Return the (x, y) coordinate for the center point of the cell that contains the specified text.  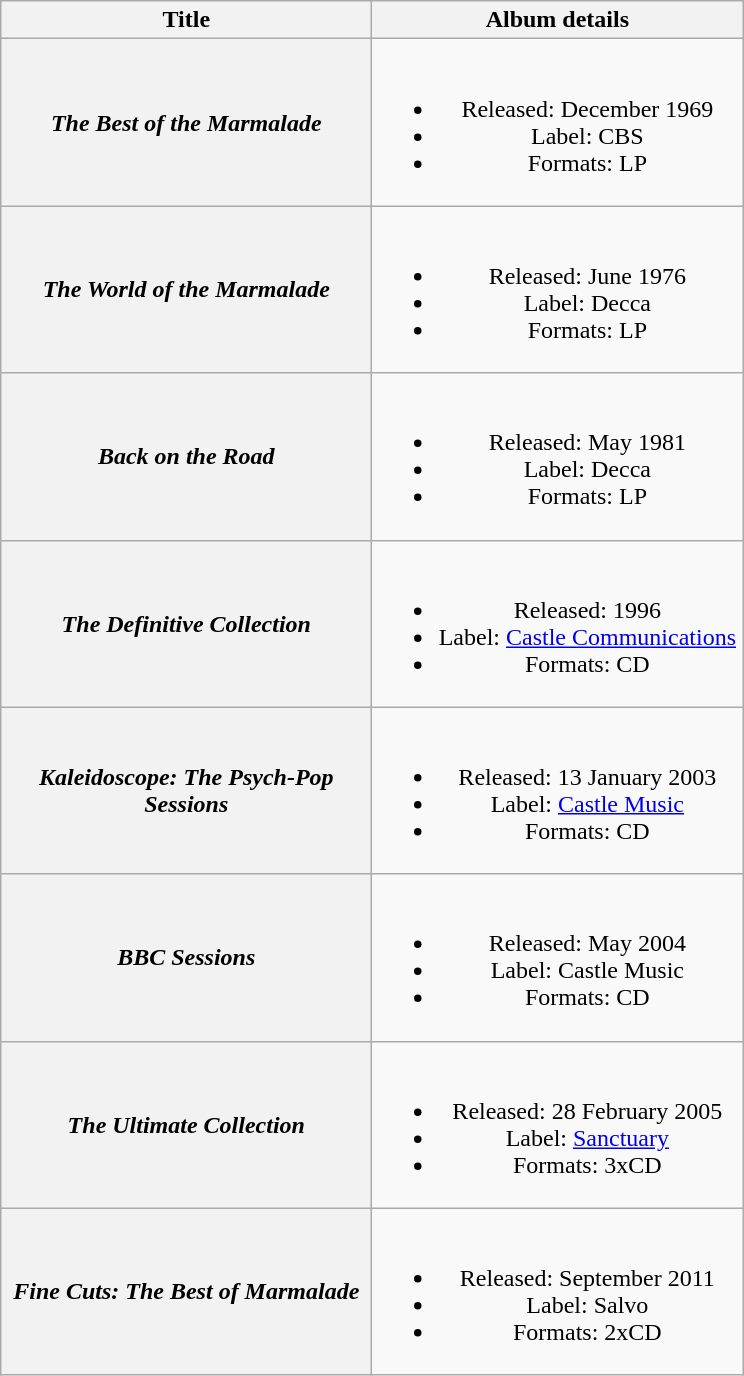
Released: 1996Label: Castle CommunicationsFormats: CD (558, 624)
Released: May 1981Label: DeccaFormats: LP (558, 456)
Title (186, 20)
BBC Sessions (186, 958)
Released: June 1976Label: DeccaFormats: LP (558, 290)
Released: 28 February 2005Label: SanctuaryFormats: 3xCD (558, 1124)
The Best of the Marmalade (186, 122)
The World of the Marmalade (186, 290)
Released: December 1969Label: CBSFormats: LP (558, 122)
The Definitive Collection (186, 624)
Kaleidoscope: The Psych-Pop Sessions (186, 790)
Back on the Road (186, 456)
The Ultimate Collection (186, 1124)
Released: September 2011Label: SalvoFormats: 2xCD (558, 1292)
Released: 13 January 2003Label: Castle MusicFormats: CD (558, 790)
Released: May 2004Label: Castle MusicFormats: CD (558, 958)
Album details (558, 20)
Fine Cuts: The Best of Marmalade (186, 1292)
